Pinpoint the cell where the given text exists, returning its (X, Y) midpoint coordinate. 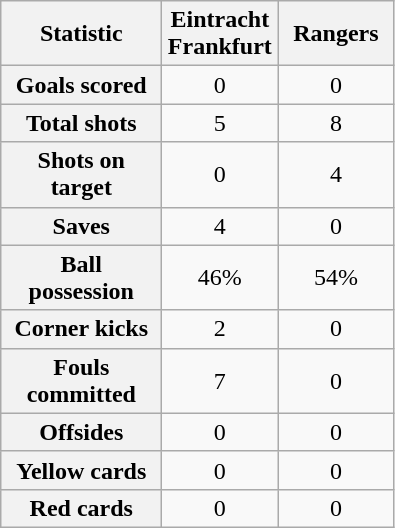
Corner kicks (82, 329)
Rangers (336, 34)
Offsides (82, 432)
Statistic (82, 34)
Total shots (82, 123)
Goals scored (82, 85)
8 (336, 123)
Ball possession (82, 278)
Saves (82, 226)
2 (220, 329)
Eintracht Frankfurt (220, 34)
Shots on target (82, 174)
Fouls committed (82, 380)
Red cards (82, 508)
5 (220, 123)
46% (220, 278)
7 (220, 380)
54% (336, 278)
Yellow cards (82, 470)
